Return the [x, y] coordinate for the center point of the cell that contains the specified text.  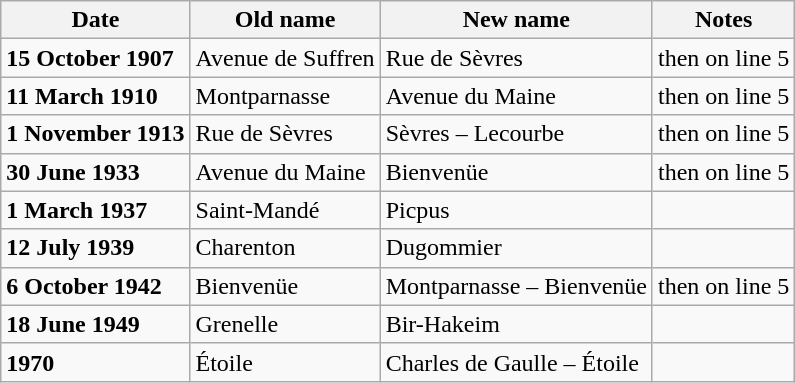
6 October 1942 [96, 286]
18 June 1949 [96, 324]
11 March 1910 [96, 96]
Charles de Gaulle – Étoile [516, 362]
Charenton [285, 248]
1970 [96, 362]
Old name [285, 20]
Saint-Mandé [285, 210]
30 June 1933 [96, 172]
New name [516, 20]
Date [96, 20]
1 November 1913 [96, 134]
1 March 1937 [96, 210]
Avenue de Suffren [285, 58]
15 October 1907 [96, 58]
12 July 1939 [96, 248]
Sèvres – Lecourbe [516, 134]
Montparnasse [285, 96]
Notes [723, 20]
Picpus [516, 210]
Étoile [285, 362]
Grenelle [285, 324]
Dugommier [516, 248]
Montparnasse – Bienvenüe [516, 286]
Bir-Hakeim [516, 324]
